Determine the [x, y] coordinate at the center of the cell enclosing the given text.  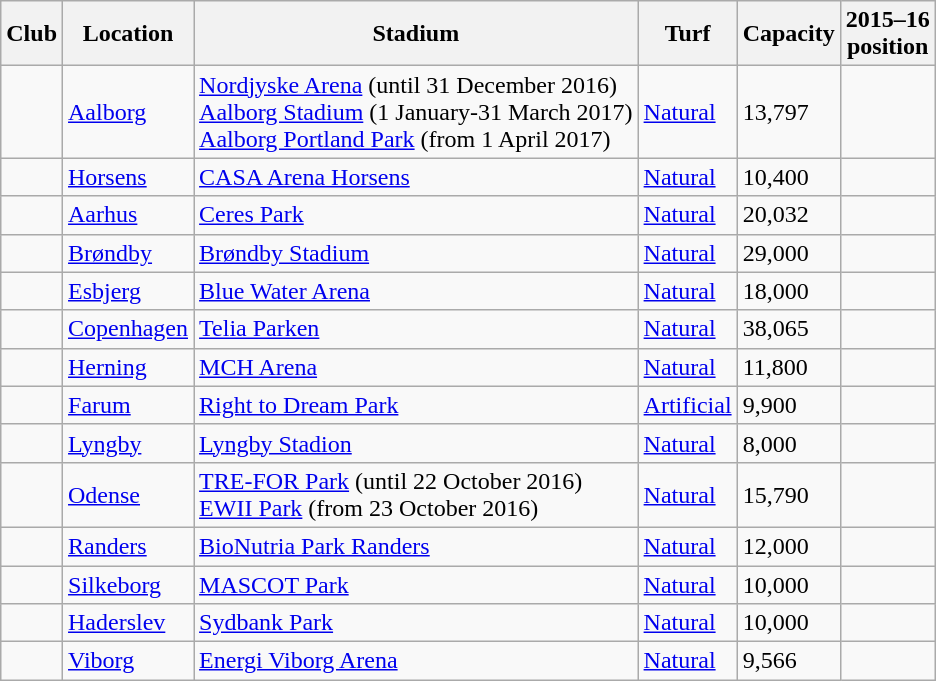
Lyngby Stadion [416, 443]
Blue Water Arena [416, 291]
Farum [128, 405]
Copenhagen [128, 329]
Right to Dream Park [416, 405]
Capacity [788, 34]
9,566 [788, 661]
Odense [128, 494]
8,000 [788, 443]
Energi Viborg Arena [416, 661]
Esbjerg [128, 291]
TRE-FOR Park (until 22 October 2016)EWII Park (from 23 October 2016) [416, 494]
Sydbank Park [416, 623]
18,000 [788, 291]
Nordjyske Arena (until 31 December 2016)Aalborg Stadium (1 January-31 March 2017)Aalborg Portland Park (from 1 April 2017) [416, 112]
11,800 [788, 367]
Haderslev [128, 623]
Location [128, 34]
Artificial [688, 405]
MCH Arena [416, 367]
20,032 [788, 215]
Lyngby [128, 443]
29,000 [788, 253]
13,797 [788, 112]
Horsens [128, 177]
Randers [128, 546]
Aalborg [128, 112]
Herning [128, 367]
Turf [688, 34]
Club [32, 34]
Ceres Park [416, 215]
BioNutria Park Randers [416, 546]
Silkeborg [128, 585]
Stadium [416, 34]
15,790 [788, 494]
10,400 [788, 177]
Telia Parken [416, 329]
38,065 [788, 329]
Brøndby Stadium [416, 253]
Viborg [128, 661]
Aarhus [128, 215]
CASA Arena Horsens [416, 177]
Brøndby [128, 253]
MASCOT Park [416, 585]
2015–16position [888, 34]
12,000 [788, 546]
9,900 [788, 405]
